Output the [X, Y] coordinate of the center of the cell containing the given text.  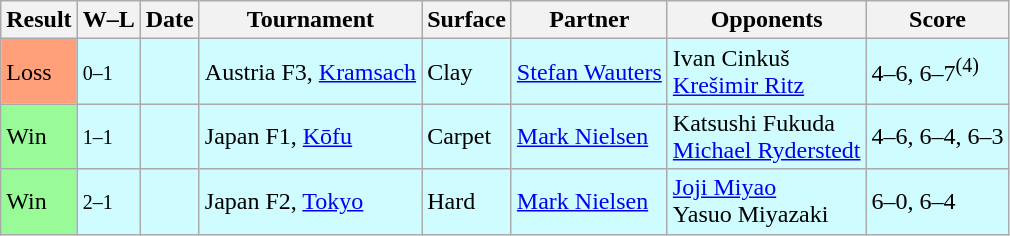
4–6, 6–7(4) [938, 72]
Japan F1, Kōfu [310, 136]
Partner [589, 20]
Score [938, 20]
Clay [467, 72]
Japan F2, Tokyo [310, 202]
Stefan Wauters [589, 72]
Surface [467, 20]
0–1 [108, 72]
Loss [39, 72]
Katsushi Fukuda Michael Ryderstedt [766, 136]
Joji Miyao Yasuo Miyazaki [766, 202]
4–6, 6–4, 6–3 [938, 136]
Ivan Cinkuš Krešimir Ritz [766, 72]
Austria F3, Kramsach [310, 72]
Carpet [467, 136]
1–1 [108, 136]
Result [39, 20]
Date [170, 20]
6–0, 6–4 [938, 202]
Opponents [766, 20]
2–1 [108, 202]
Tournament [310, 20]
Hard [467, 202]
W–L [108, 20]
